Extract the [X, Y] coordinate from the center of the cell holding the provided text.  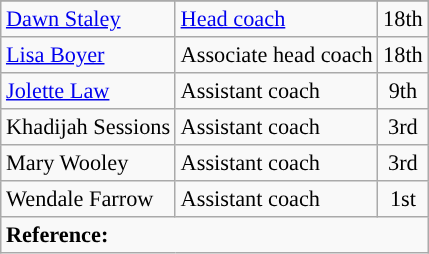
Lisa Boyer [88, 55]
1st [403, 198]
Associate head coach [276, 55]
Head coach [276, 19]
Wendale Farrow [88, 198]
Jolette Law [88, 90]
9th [403, 90]
Khadijah Sessions [88, 126]
Reference: [214, 234]
Mary Wooley [88, 162]
Dawn Staley [88, 19]
